Identify which cell holds the provided text, then report its (x, y) central coordinate. 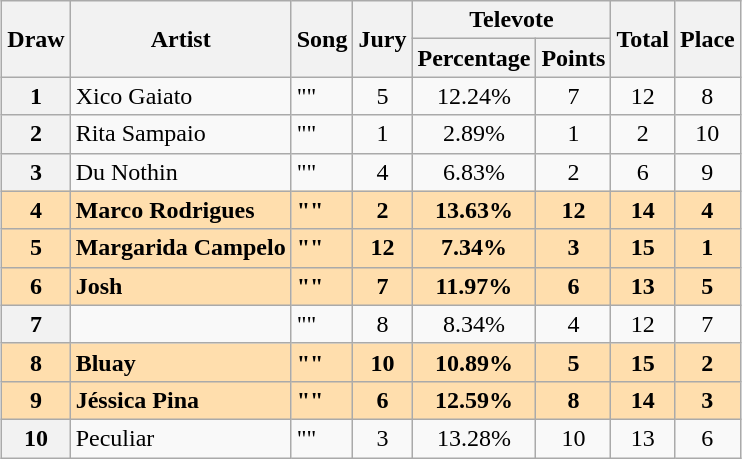
Bluay (180, 362)
Marco Rodrigues (180, 210)
Peculiar (180, 438)
Draw (36, 39)
Place (708, 39)
Jury (382, 39)
Song (322, 39)
Total (643, 39)
Josh (180, 286)
Xico Gaiato (180, 96)
10.89% (474, 362)
Rita Sampaio (180, 134)
6.83% (474, 172)
12.59% (474, 400)
Televote (512, 20)
13.63% (474, 210)
Points (574, 58)
8.34% (474, 324)
Margarida Campelo (180, 248)
12.24% (474, 96)
2.89% (474, 134)
Du Nothin (180, 172)
13.28% (474, 438)
11.97% (474, 286)
7.34% (474, 248)
Artist (180, 39)
Jéssica Pina (180, 400)
Percentage (474, 58)
